Determine the [x, y] coordinate at the center of the cell enclosing the given text.  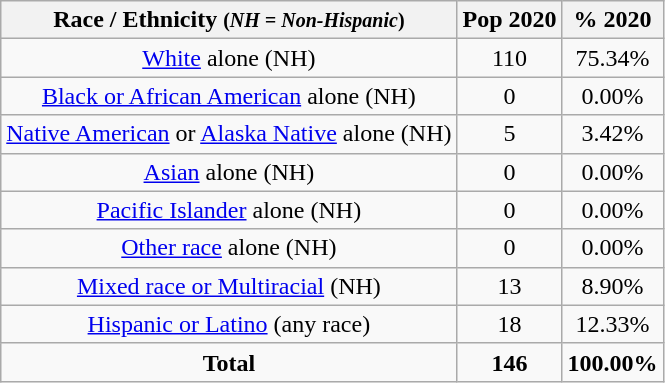
% 2020 [612, 20]
75.34% [612, 58]
White alone (NH) [229, 58]
Mixed race or Multiracial (NH) [229, 286]
Total [229, 362]
18 [510, 324]
8.90% [612, 286]
Other race alone (NH) [229, 248]
110 [510, 58]
Pop 2020 [510, 20]
13 [510, 286]
Pacific Islander alone (NH) [229, 210]
3.42% [612, 134]
Hispanic or Latino (any race) [229, 324]
12.33% [612, 324]
146 [510, 362]
Asian alone (NH) [229, 172]
Race / Ethnicity (NH = Non-Hispanic) [229, 20]
Black or African American alone (NH) [229, 96]
Native American or Alaska Native alone (NH) [229, 134]
100.00% [612, 362]
5 [510, 134]
